Scan for the cell matching the given text and deliver its (X, Y) coordinate at center. 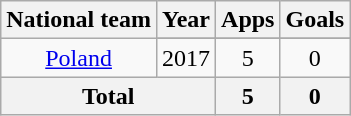
2017 (186, 58)
Year (186, 20)
National team (79, 20)
Poland (79, 58)
Total (108, 96)
Apps (248, 20)
Goals (315, 20)
